Return (X, Y) of the center of cell containing provided text 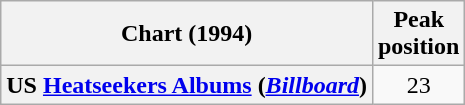
23 (418, 85)
US Heatseekers Albums (Billboard) (187, 85)
Peakposition (418, 34)
Chart (1994) (187, 34)
